For the text-containing cell, return its midpoint in (x, y) coordinate format. 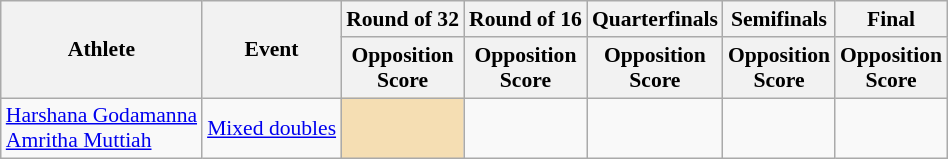
Event (272, 50)
Mixed doubles (272, 128)
Quarterfinals (655, 19)
Harshana GodamannaAmritha Muttiah (102, 128)
Semifinals (779, 19)
Final (891, 19)
Round of 32 (402, 19)
Round of 16 (526, 19)
Athlete (102, 50)
